Return the (X, Y) coordinate for the center point of the cell that contains the specified text.  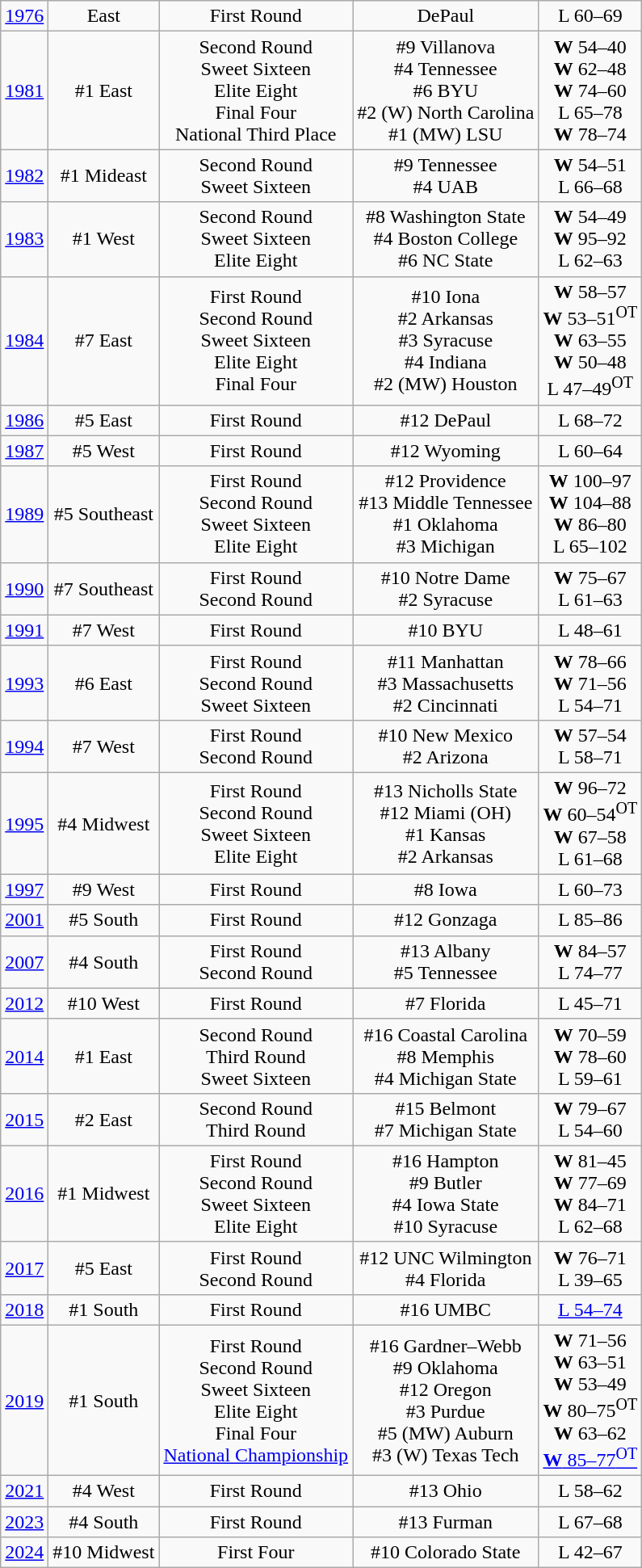
#4 Midwest (103, 823)
#10 Midwest (103, 1553)
#10 Notre Dame#2 Syracuse (446, 588)
#1 Midwest (103, 1194)
#13 Nicholls State#12 Miami (OH)#1 Kansas#2 Arkansas (446, 823)
#5 South (103, 920)
L 60–69 (590, 16)
Second RoundThird Round (256, 1120)
2024 (24, 1553)
1984 (24, 341)
#9 Villanova#4 Tennessee#6 BYU#2 (W) North Carolina#1 (MW) LSU (446, 90)
1981 (24, 90)
#9 Tennessee#4 UAB (446, 176)
W 78–66W 71–56L 54–71 (590, 683)
2012 (24, 1003)
1987 (24, 451)
#5 Southeast (103, 514)
#5 West (103, 451)
L 42–67 (590, 1553)
First RoundSecond RoundSweet Sixteen (256, 683)
L 48–61 (590, 630)
First RoundSecond RoundSweet SixteenElite EightFinal Four (256, 341)
1976 (24, 16)
Second RoundSweet SixteenElite Eight (256, 239)
1982 (24, 176)
#6 East (103, 683)
2001 (24, 920)
W 76–71L 39–65 (590, 1268)
1991 (24, 630)
Second RoundThird RoundSweet Sixteen (256, 1056)
2019 (24, 1401)
W 84–57L 74–77 (590, 961)
#12 Gonzaga (446, 920)
#10 Iona#2 Arkansas#3 Syracuse#4 Indiana#2 (MW) Houston (446, 341)
L 60–64 (590, 451)
#16 Hampton#9 Butler#4 Iowa State#10 Syracuse (446, 1194)
DePaul (446, 16)
#10 West (103, 1003)
#2 East (103, 1120)
First RoundSecond RoundSweet SixteenElite EightFinal FourNational Championship (256, 1401)
1995 (24, 823)
Second RoundSweet Sixteen (256, 176)
W 57–54L 58–71 (590, 746)
L 45–71 (590, 1003)
W 54–49W 95–92L 62–63 (590, 239)
2016 (24, 1194)
2021 (24, 1491)
1986 (24, 420)
L 67–68 (590, 1522)
1989 (24, 514)
2015 (24, 1120)
2023 (24, 1522)
L 60–73 (590, 889)
#7 Southeast (103, 588)
L 58–62 (590, 1491)
W 70–59W 78–60L 59–61 (590, 1056)
W 79–67 L 54–60 (590, 1120)
#15 Belmont#7 Michigan State (446, 1120)
Second RoundSweet SixteenElite EightFinal FourNational Third Place (256, 90)
#7 Florida (446, 1003)
#11 Manhattan#3 Massachusetts#2 Cincinnati (446, 683)
#12 Providence#13 Middle Tennessee#1 Oklahoma#3 Michigan (446, 514)
W 96–72W 60–54OTW 67–58L 61–68 (590, 823)
1983 (24, 239)
East (103, 16)
W 58–57W 53–51OTW 63–55W 50–48L 47–49OT (590, 341)
1997 (24, 889)
#12 Wyoming (446, 451)
#13 Albany#5 Tennessee (446, 961)
#10 New Mexico#2 Arizona (446, 746)
#16 UMBC (446, 1310)
#7 East (103, 341)
#1 Mideast (103, 176)
#12 DePaul (446, 420)
2014 (24, 1056)
2017 (24, 1268)
#10 Colorado State (446, 1553)
W 100–97W 104–88W 86–80L 65–102 (590, 514)
#13 Furman (446, 1522)
L 54–74 (590, 1310)
W 81–45 W 77–69W 84–71L 62–68 (590, 1194)
L 85–86 (590, 920)
W 54–40W 62–48W 74–60L 65–78W 78–74 (590, 90)
#12 UNC Wilmington#4 Florida (446, 1268)
W 54–51L 66–68 (590, 176)
#10 BYU (446, 630)
W 75–67L 61–63 (590, 588)
2018 (24, 1310)
#4 West (103, 1491)
L 68–72 (590, 420)
W 71–56W 63–51 W 53–49 W 80–75OTW 63–62 W 85–77OT (590, 1401)
1990 (24, 588)
#8 Washington State#4 Boston College#6 NC State (446, 239)
#1 West (103, 239)
1994 (24, 746)
1993 (24, 683)
#8 Iowa (446, 889)
#16 Coastal Carolina#8 Memphis#4 Michigan State (446, 1056)
First Four (256, 1553)
#16 Gardner–Webb#9 Oklahoma#12 Oregon #3 Purdue#5 (MW) Auburn#3 (W) Texas Tech (446, 1401)
2007 (24, 961)
#13 Ohio (446, 1491)
#9 West (103, 889)
